Return the (x, y) coordinate for the center point of the cell that contains the specified text.  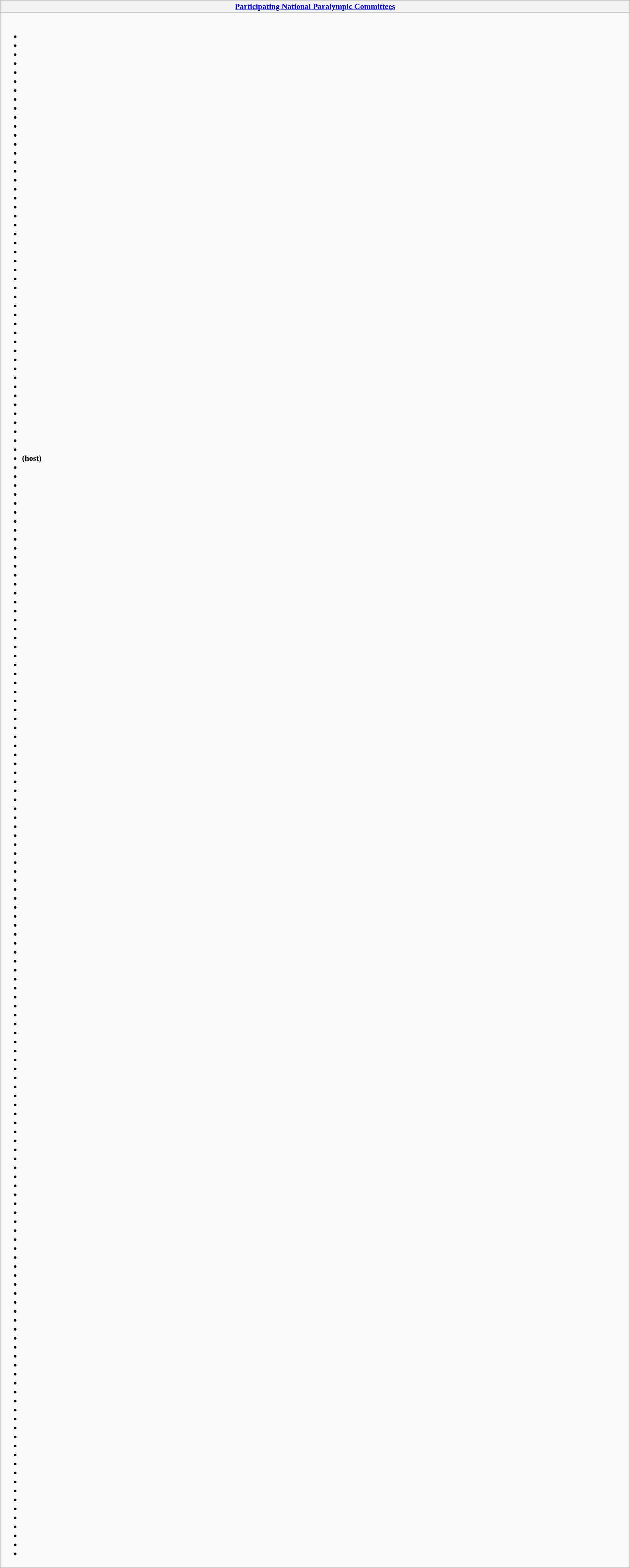
(host) (315, 790)
Participating National Paralympic Committees (315, 7)
